Output the (x, y) coordinate of the center of the cell containing the given text.  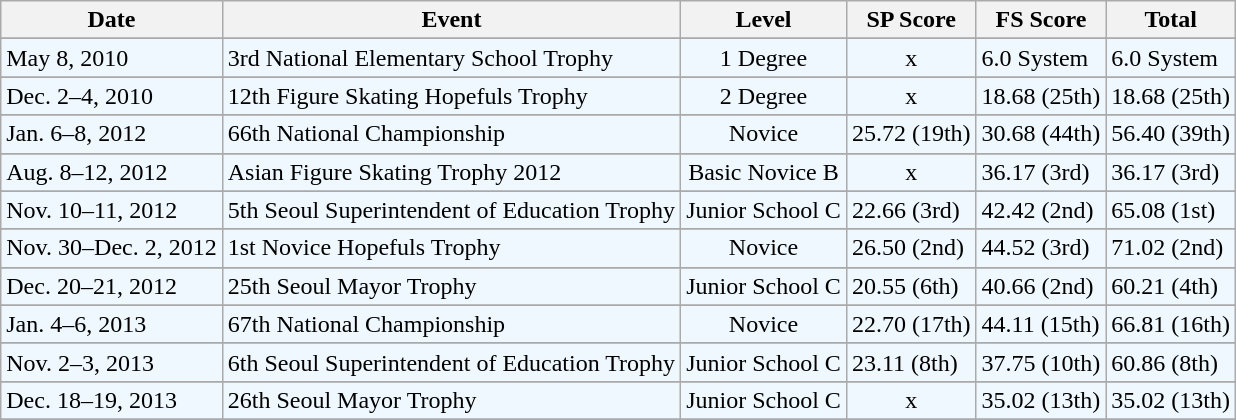
Basic Novice B (764, 172)
Jan. 6–8, 2012 (112, 134)
26th Seoul Mayor Trophy (451, 400)
Nov. 2–3, 2013 (112, 362)
Dec. 18–19, 2013 (112, 400)
71.02 (2nd) (1171, 248)
60.21 (4th) (1171, 286)
42.42 (2nd) (1041, 210)
66.81 (16th) (1171, 324)
FS Score (1041, 20)
Dec. 20–21, 2012 (112, 286)
60.86 (8th) (1171, 362)
Date (112, 20)
37.75 (10th) (1041, 362)
65.08 (1st) (1171, 210)
5th Seoul Superintendent of Education Trophy (451, 210)
Asian Figure Skating Trophy 2012 (451, 172)
6th Seoul Superintendent of Education Trophy (451, 362)
44.52 (3rd) (1041, 248)
40.66 (2nd) (1041, 286)
Nov. 10–11, 2012 (112, 210)
26.50 (2nd) (911, 248)
22.70 (17th) (911, 324)
Event (451, 20)
25.72 (19th) (911, 134)
44.11 (15th) (1041, 324)
56.40 (39th) (1171, 134)
22.66 (3rd) (911, 210)
Aug. 8–12, 2012 (112, 172)
1 Degree (764, 58)
66th National Championship (451, 134)
3rd National Elementary School Trophy (451, 58)
Nov. 30–Dec. 2, 2012 (112, 248)
23.11 (8th) (911, 362)
Jan. 4–6, 2013 (112, 324)
67th National Championship (451, 324)
Level (764, 20)
Dec. 2–4, 2010 (112, 96)
12th Figure Skating Hopefuls Trophy (451, 96)
May 8, 2010 (112, 58)
20.55 (6th) (911, 286)
30.68 (44th) (1041, 134)
2 Degree (764, 96)
1st Novice Hopefuls Trophy (451, 248)
25th Seoul Mayor Trophy (451, 286)
Total (1171, 20)
SP Score (911, 20)
